Find where the given text appears and provide that cell's center as [x, y] coordinate. 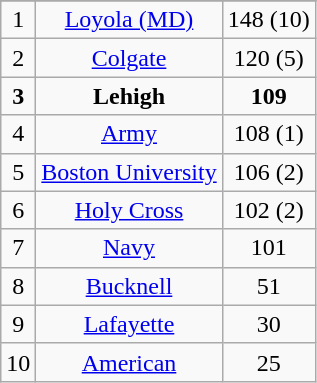
6 [18, 210]
Boston University [129, 172]
102 (2) [268, 210]
5 [18, 172]
9 [18, 324]
148 (10) [268, 20]
Lafayette [129, 324]
Bucknell [129, 286]
109 [268, 96]
Holy Cross [129, 210]
Lehigh [129, 96]
25 [268, 362]
Navy [129, 248]
106 (2) [268, 172]
30 [268, 324]
10 [18, 362]
1 [18, 20]
4 [18, 134]
51 [268, 286]
2 [18, 58]
120 (5) [268, 58]
101 [268, 248]
American [129, 362]
Army [129, 134]
7 [18, 248]
Colgate [129, 58]
8 [18, 286]
108 (1) [268, 134]
Loyola (MD) [129, 20]
3 [18, 96]
